Pinpoint the cell where the given text exists, returning its [X, Y] midpoint coordinate. 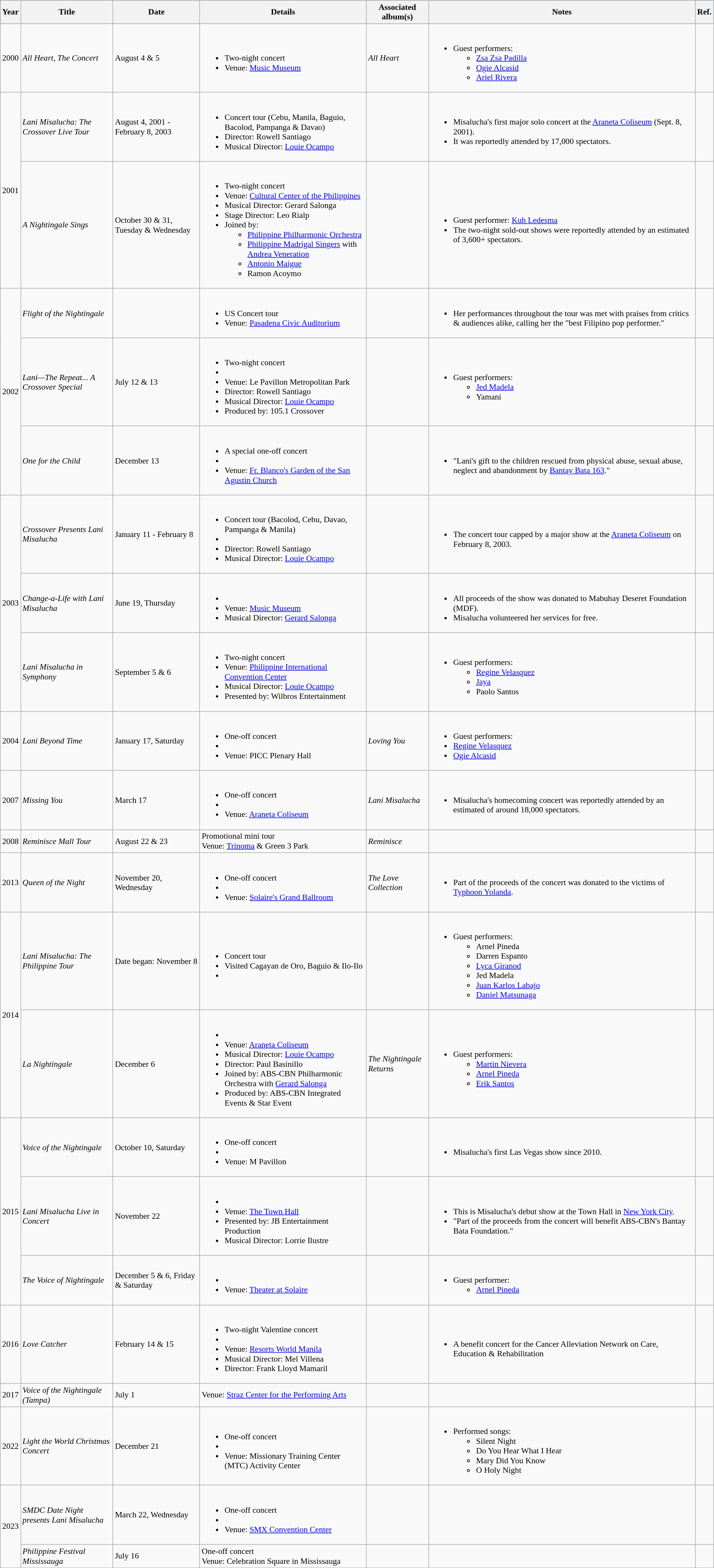
Venue: Theater at Solaire [283, 1280]
Two-night concertVenue: Philippine International Convention CenterMusical Director: Louie OcampoPresented by: Wilbros Entertainment [283, 672]
Lani Misalucha [398, 800]
Flight of the Nightingale [67, 313]
Two-night concertVenue: Music Museum [283, 58]
December 6 [157, 1064]
Title [67, 12]
Lani Misalucha Live in Concert [67, 1216]
One-off concertVenue: M Pavillon [283, 1147]
March 22, Wednesday [157, 1515]
Guest performers:Regine VelasquezOgie Alcasid [562, 741]
SMDC Date Night presents Lani Misalucha [67, 1515]
Reminisce [398, 842]
The Nightingale Returns [398, 1064]
2016 [11, 1344]
Notes [562, 12]
2000 [11, 58]
Guest performer: Kuh LedesmaThe two-night sold-out shows were reportedly attended by an estimated of 3,600+ spectators. [562, 225]
Loving You [398, 741]
July 12 & 13 [157, 382]
Date [157, 12]
Associated album(s) [398, 12]
The concert tour capped by a major show at the Araneta Coliseum on February 8, 2003. [562, 534]
Part of the proceeds of the concert was donated to the victims of Typhoon Yolanda. [562, 883]
Guest performers:Zsa Zsa PadillaOgie AlcasidAriel Rivera [562, 58]
One-off concertVenue: Araneta Coliseum [283, 800]
November 20, Wednesday [157, 883]
2023 [11, 1526]
Lani Misalucha: The Philippine Tour [67, 961]
June 19, Thursday [157, 603]
Guest performers:Martin NieveraArnel PinedaErik Santos [562, 1064]
2007 [11, 800]
September 5 & 6 [157, 672]
The Voice of Nightingale [67, 1280]
December 21 [157, 1446]
Crossover Presents Lani Misalucha [67, 534]
A Nightingale Sings [67, 225]
Lani Misalucha: The Crossover Live Tour [67, 127]
Ref. [704, 12]
2008 [11, 842]
One-off concertVenue: Missionary Training Center (MTC) Activity Center [283, 1446]
Lani Misalucha in Symphony [67, 672]
Guest performers:Arnel PinedaDarren EspantoLyca GiranodJed MadelaJuan Karlos LabajoDaniel Matsunaga [562, 961]
March 17 [157, 800]
All proceeds of the show was donated to Mabuhay Deseret Foundation (MDF).Misalucha volunteered her services for free. [562, 603]
La Nightingale [67, 1064]
One for the Child [67, 461]
Year [11, 12]
January 11 - February 8 [157, 534]
Guest performer:Arnel Pineda [562, 1280]
Concert tour (Bacolod, Cebu, Davao, Pampanga & Manila)Director: Rowell SantiagoMusical Director: Louie Ocampo [283, 534]
February 14 & 15 [157, 1344]
A special one-off concertVenue: Fr. Blanco's Garden of the San Agustin Church [283, 461]
Philippine Festival Mississauga [67, 1556]
Voice of the Nightingale (Tampa) [67, 1395]
All Heart [398, 58]
2014 [11, 1015]
2013 [11, 883]
US Concert tourVenue: Pasadena Civic Auditorium [283, 313]
Misalucha's first Las Vegas show since 2010. [562, 1147]
One-off concertVenue: Celebration Square in Mississauga [283, 1556]
2015 [11, 1211]
2002 [11, 392]
"Lani's gift to the children rescued from physical abuse, sexual abuse, neglect and abandonment by Bantay Bata 163." [562, 461]
Venue: Music MuseumMusical Director: Gerard Salonga [283, 603]
December 13 [157, 461]
Love Catcher [67, 1344]
Guest performers:Jed MadelaYamani [562, 382]
January 17, Saturday [157, 741]
The Love Collection [398, 883]
Two-night concertVenue: Le Pavillon Metropolitan ParkDirector: Rowell SantiagoMusical Director: Louie OcampoProduced by: 105.1 Crossover [283, 382]
Lani Beyond Time [67, 741]
Voice of the Nightingale [67, 1147]
Lani—The Repeat... A Crossover Special [67, 382]
Light the World Christmas Concert [67, 1446]
Missing You [67, 800]
July 1 [157, 1395]
Misalucha's homecoming concert was reportedly attended by an estimated of around 18,000 spectators. [562, 800]
Venue: Straz Center for the Performing Arts [283, 1395]
All Heart, The Concert [67, 58]
One-off concertVenue: SMX Convention Center [283, 1515]
Details [283, 12]
October 30 & 31, Tuesday & Wednesday [157, 225]
December 5 & 6, Friday & Saturday [157, 1280]
Queen of the Night [67, 883]
November 22 [157, 1216]
August 4, 2001 - February 8, 2003 [157, 127]
Two-night Valentine concertVenue: Resorts World ManilaMusical Director: Mel VillenaDirector: Frank Lloyd Mamaril [283, 1344]
Misalucha's first major solo concert at the Araneta Coliseum (Sept. 8, 2001).It was reportedly attended by 17,000 spectators. [562, 127]
One-off concertVenue: PICC Plenary Hall [283, 741]
2004 [11, 741]
October 10, Saturday [157, 1147]
Promotional mini tourVenue: Trinoma & Green 3 Park [283, 842]
One-off concertVenue: Solaire's Grand Ballroom [283, 883]
August 22 & 23 [157, 842]
Date began: November 8 [157, 961]
Concert tourVisited Cagayan de Oro, Baguio & Ilo-Ilo [283, 961]
Reminisce Mall Tour [67, 842]
2003 [11, 603]
Guest performers:Regine VelasquezJayaPaolo Santos [562, 672]
Her performances throughout the tour was met with praises from critics & audiences alike, calling her the "best Filipino pop performer." [562, 313]
2001 [11, 190]
2017 [11, 1395]
A benefit concert for the Cancer Alleviation Network on Care, Education & Rehabilitation [562, 1344]
Performed songs:Silent NightDo You Hear What I HearMary Did You KnowO Holy Night [562, 1446]
2022 [11, 1446]
July 16 [157, 1556]
Venue: The Town HallPresented by: JB Entertainment ProductionMusical Director: Lorrie Ilustre [283, 1216]
Change-a-Life with Lani Misalucha [67, 603]
August 4 & 5 [157, 58]
Concert tour (Cebu, Manila, Baguio, Bacolod, Pampanga & Davao)Director: Rowell SantiagoMusical Director: Louie Ocampo [283, 127]
